Search for the cell housing the specified text and yield its [X, Y] center coordinate. 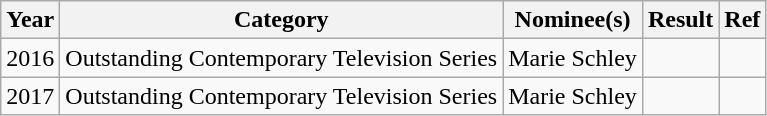
Ref [742, 20]
Result [680, 20]
2016 [30, 58]
2017 [30, 96]
Nominee(s) [573, 20]
Category [282, 20]
Year [30, 20]
